Capture the cell that displays the provided text and extract its (x, y) central coordinate. 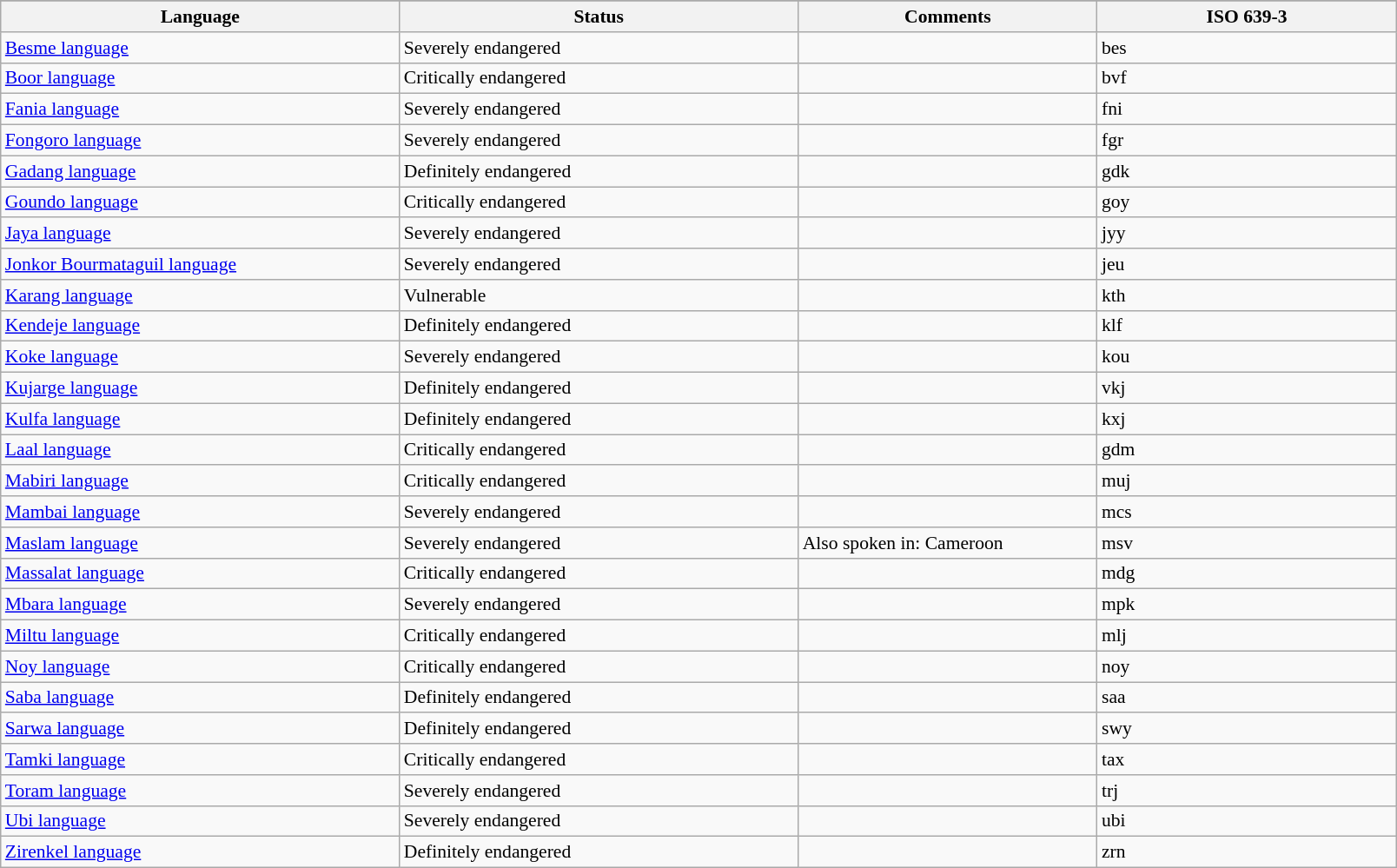
Miltu language (200, 635)
kou (1247, 357)
Massalat language (200, 573)
trj (1247, 790)
ISO 639-3 (1247, 17)
Mambai language (200, 512)
Koke language (200, 357)
Toram language (200, 790)
Laal language (200, 450)
Saba language (200, 697)
msv (1247, 542)
Comments (948, 17)
Jonkor Bourmataguil language (200, 264)
mlj (1247, 635)
ubi (1247, 821)
Tamki language (200, 759)
gdk (1247, 171)
Gadang language (200, 171)
Ubi language (200, 821)
Maslam language (200, 542)
Zirenkel language (200, 852)
Fongoro language (200, 140)
kth (1247, 295)
Status (599, 17)
vkj (1247, 388)
zrn (1247, 852)
saa (1247, 697)
Jaya language (200, 233)
Fania language (200, 109)
tax (1247, 759)
Kulfa language (200, 419)
bes (1247, 47)
Besme language (200, 47)
Mbara language (200, 605)
gdm (1247, 450)
Boor language (200, 78)
Also spoken in: Cameroon (948, 542)
Kujarge language (200, 388)
mpk (1247, 605)
mdg (1247, 573)
Mabiri language (200, 480)
goy (1247, 202)
Karang language (200, 295)
kxj (1247, 419)
klf (1247, 326)
fni (1247, 109)
Noy language (200, 666)
noy (1247, 666)
Sarwa language (200, 728)
jyy (1247, 233)
Kendeje language (200, 326)
swy (1247, 728)
bvf (1247, 78)
muj (1247, 480)
jeu (1247, 264)
Vulnerable (599, 295)
Language (200, 17)
fgr (1247, 140)
mcs (1247, 512)
Goundo language (200, 202)
